Scan for the cell matching the given text and deliver its (x, y) coordinate at center. 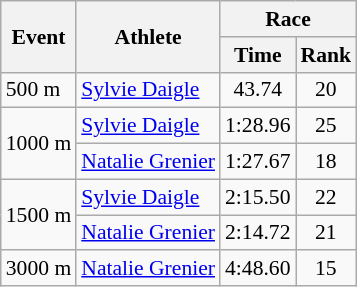
1:28.96 (258, 126)
15 (326, 269)
25 (326, 126)
Rank (326, 55)
2:14.72 (258, 233)
Athlete (148, 36)
Event (38, 36)
1500 m (38, 214)
43.74 (258, 90)
500 m (38, 90)
2:15.50 (258, 197)
Time (258, 55)
18 (326, 162)
Race (288, 19)
22 (326, 197)
1000 m (38, 144)
20 (326, 90)
21 (326, 233)
4:48.60 (258, 269)
3000 m (38, 269)
1:27.67 (258, 162)
